Determine the [x, y] coordinate at the center of the cell enclosing the given text.  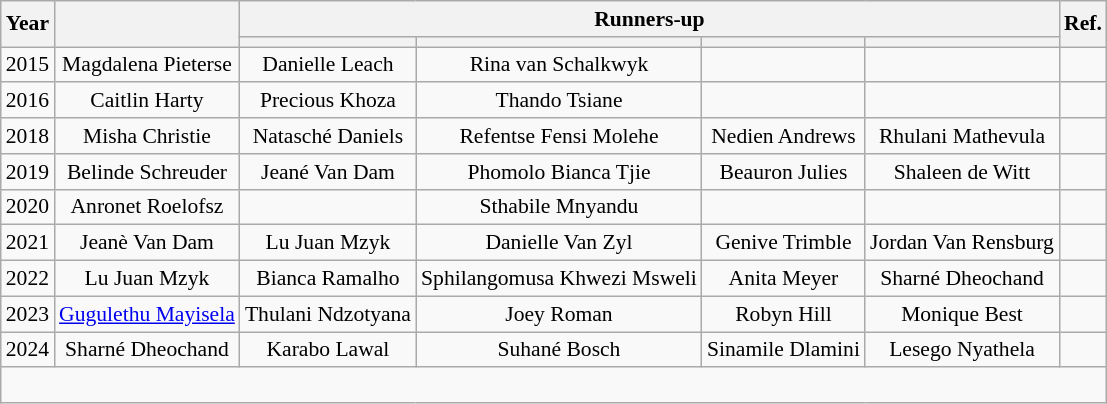
2022 [28, 279]
Gugulethu Mayisela [147, 314]
Danielle Van Zyl [559, 243]
Danielle Leach [328, 65]
Beauron Julies [784, 172]
2024 [28, 350]
Anita Meyer [784, 279]
2023 [28, 314]
Nedien Andrews [784, 136]
Joey Roman [559, 314]
Natasché Daniels [328, 136]
Robyn Hill [784, 314]
Lesego Nyathela [962, 350]
Belinde Schreuder [147, 172]
Sthabile Mnyandu [559, 207]
Sinamile Dlamini [784, 350]
Suhané Bosch [559, 350]
Anronet Roelofsz [147, 207]
Phomolo Bianca Tjie [559, 172]
Magdalena Pieterse [147, 65]
2020 [28, 207]
Precious Khoza [328, 101]
Rina van Schalkwyk [559, 65]
Jordan Van Rensburg [962, 243]
Karabo Lawal [328, 350]
2018 [28, 136]
Sphilangomusa Khwezi Msweli [559, 279]
Thulani Ndzotyana [328, 314]
Runners-up [650, 19]
Refentse Fensi Molehe [559, 136]
Jeané Van Dam [328, 172]
Ref. [1083, 24]
Bianca Ramalho [328, 279]
Rhulani Mathevula [962, 136]
2016 [28, 101]
2021 [28, 243]
Caitlin Harty [147, 101]
Misha Christie [147, 136]
2015 [28, 65]
Year [28, 24]
Thando Tsiane [559, 101]
Monique Best [962, 314]
Genive Trimble [784, 243]
Shaleen de Witt [962, 172]
2019 [28, 172]
Jeanè Van Dam [147, 243]
